Output the (X, Y) coordinate of the center of the cell containing the given text.  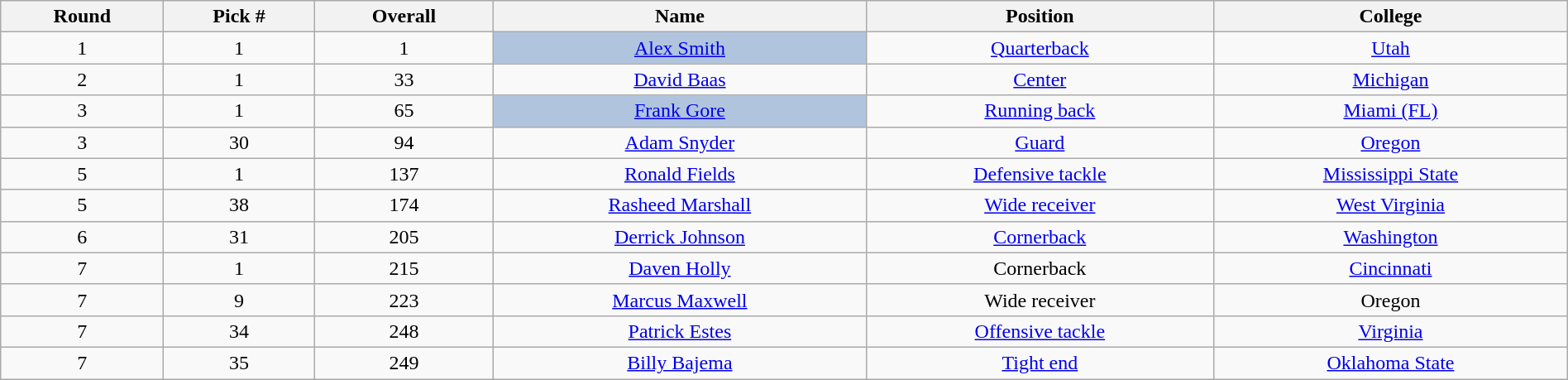
Billy Bajema (680, 363)
248 (404, 331)
Pick # (239, 17)
College (1391, 17)
Adam Snyder (680, 142)
Name (680, 17)
223 (404, 300)
Cincinnati (1391, 268)
31 (239, 237)
34 (239, 331)
Offensive tackle (1040, 331)
Round (83, 17)
Derrick Johnson (680, 237)
30 (239, 142)
Alex Smith (680, 48)
Washington (1391, 237)
West Virginia (1391, 205)
Position (1040, 17)
35 (239, 363)
33 (404, 79)
Running back (1040, 111)
Virginia (1391, 331)
94 (404, 142)
174 (404, 205)
Miami (FL) (1391, 111)
Michigan (1391, 79)
Tight end (1040, 363)
6 (83, 237)
215 (404, 268)
Patrick Estes (680, 331)
Daven Holly (680, 268)
Guard (1040, 142)
9 (239, 300)
Quarterback (1040, 48)
137 (404, 174)
65 (404, 111)
Oklahoma State (1391, 363)
2 (83, 79)
Defensive tackle (1040, 174)
Rasheed Marshall (680, 205)
Utah (1391, 48)
Ronald Fields (680, 174)
Mississippi State (1391, 174)
Center (1040, 79)
Marcus Maxwell (680, 300)
Frank Gore (680, 111)
38 (239, 205)
David Baas (680, 79)
Overall (404, 17)
249 (404, 363)
205 (404, 237)
